From the cell containing the given text, extract its center point as (x, y) coordinate. 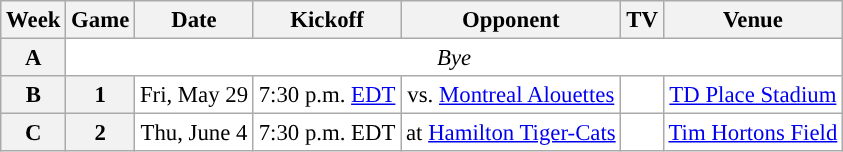
Opponent (511, 20)
A (34, 58)
TD Place Stadium (752, 95)
Bye (454, 58)
Game (100, 20)
Week (34, 20)
Venue (752, 20)
Thu, June 4 (194, 133)
vs. Montreal Alouettes (511, 95)
at Hamilton Tiger-Cats (511, 133)
TV (642, 20)
2 (100, 133)
Date (194, 20)
C (34, 133)
B (34, 95)
Fri, May 29 (194, 95)
Tim Hortons Field (752, 133)
Kickoff (326, 20)
1 (100, 95)
